Detect which cell encompasses the target text, then output its [X, Y] center coordinate. 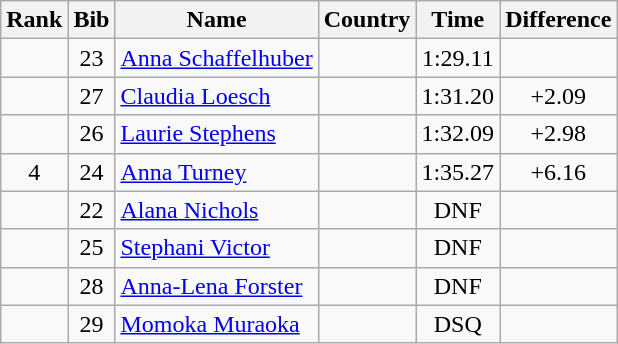
1:35.27 [458, 172]
Momoka Muraoka [216, 324]
22 [92, 210]
+2.98 [558, 134]
29 [92, 324]
1:31.20 [458, 96]
Rank [34, 20]
23 [92, 58]
25 [92, 248]
Time [458, 20]
Anna Schaffelhuber [216, 58]
28 [92, 286]
Bib [92, 20]
Name [216, 20]
+6.16 [558, 172]
Laurie Stephens [216, 134]
27 [92, 96]
+2.09 [558, 96]
24 [92, 172]
1:32.09 [458, 134]
Stephani Victor [216, 248]
Anna Turney [216, 172]
Country [367, 20]
Claudia Loesch [216, 96]
4 [34, 172]
Alana Nichols [216, 210]
Anna-Lena Forster [216, 286]
DSQ [458, 324]
Difference [558, 20]
26 [92, 134]
1:29.11 [458, 58]
